Find where the given text appears and provide that cell's center as (X, Y) coordinate. 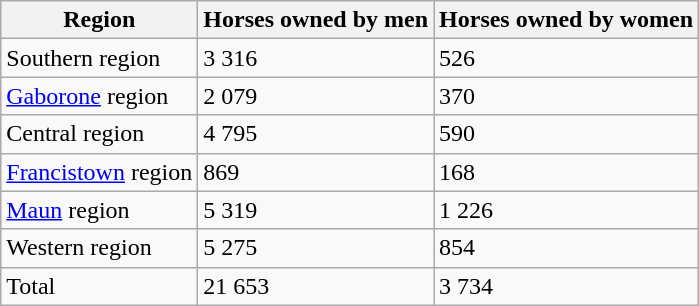
2 079 (316, 96)
Southern region (100, 58)
869 (316, 172)
Horses owned by women (566, 20)
370 (566, 96)
590 (566, 134)
Total (100, 286)
Region (100, 20)
854 (566, 248)
3 316 (316, 58)
3 734 (566, 286)
Western region (100, 248)
Gaborone region (100, 96)
Central region (100, 134)
Maun region (100, 210)
5 319 (316, 210)
Francistown region (100, 172)
1 226 (566, 210)
5 275 (316, 248)
Horses owned by men (316, 20)
4 795 (316, 134)
21 653 (316, 286)
168 (566, 172)
526 (566, 58)
